Determine the [X, Y] coordinate at the center of the cell enclosing the given text.  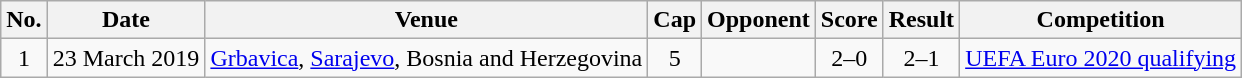
Cap [675, 20]
Opponent [759, 20]
Venue [426, 20]
No. [24, 20]
23 March 2019 [126, 58]
1 [24, 58]
Score [849, 20]
2–1 [921, 58]
UEFA Euro 2020 qualifying [1101, 58]
2–0 [849, 58]
Result [921, 20]
Grbavica, Sarajevo, Bosnia and Herzegovina [426, 58]
Date [126, 20]
Competition [1101, 20]
5 [675, 58]
